Extract the [X, Y] coordinate from the center of the cell holding the provided text.  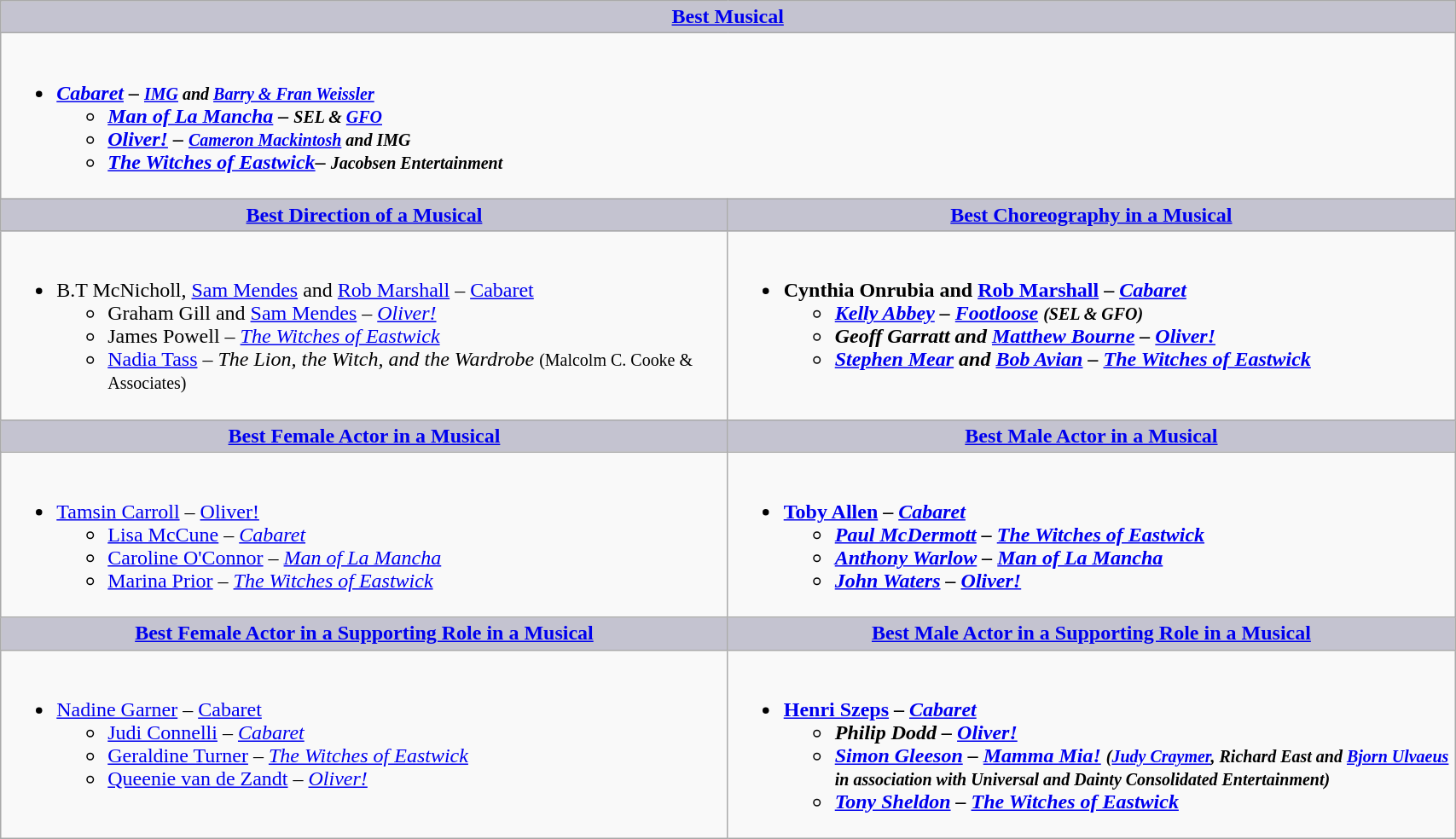
Nadine Garner – CabaretJudi Connelli – CabaretGeraldine Turner – The Witches of EastwickQueenie van de Zandt – Oliver! [364, 744]
Best Male Actor in a Supporting Role in a Musical [1091, 634]
Best Direction of a Musical [364, 215]
Tamsin Carroll – Oliver!Lisa McCune – CabaretCaroline O'Connor – Man of La ManchaMarina Prior – The Witches of Eastwick [364, 535]
Best Musical [728, 17]
Best Male Actor in a Musical [1091, 436]
Best Female Actor in a Supporting Role in a Musical [364, 634]
Best Choreography in a Musical [1091, 215]
Best Female Actor in a Musical [364, 436]
Toby Allen – CabaretPaul McDermott – The Witches of EastwickAnthony Warlow – Man of La ManchaJohn Waters – Oliver! [1091, 535]
